Output the [x, y] coordinate of the center of the cell containing the given text.  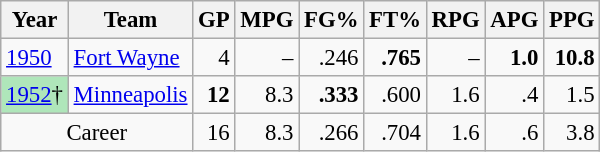
3.8 [572, 133]
.4 [514, 95]
Minneapolis [130, 95]
10.8 [572, 58]
MPG [267, 20]
Year [35, 20]
PPG [572, 20]
Team [130, 20]
1952† [35, 95]
.246 [332, 58]
.704 [396, 133]
.6 [514, 133]
16 [214, 133]
Career [97, 133]
12 [214, 95]
RPG [456, 20]
1.5 [572, 95]
.333 [332, 95]
FT% [396, 20]
.266 [332, 133]
1950 [35, 58]
1.0 [514, 58]
.600 [396, 95]
GP [214, 20]
Fort Wayne [130, 58]
4 [214, 58]
.765 [396, 58]
FG% [332, 20]
APG [514, 20]
